Detect which cell encompasses the target text, then output its (x, y) center coordinate. 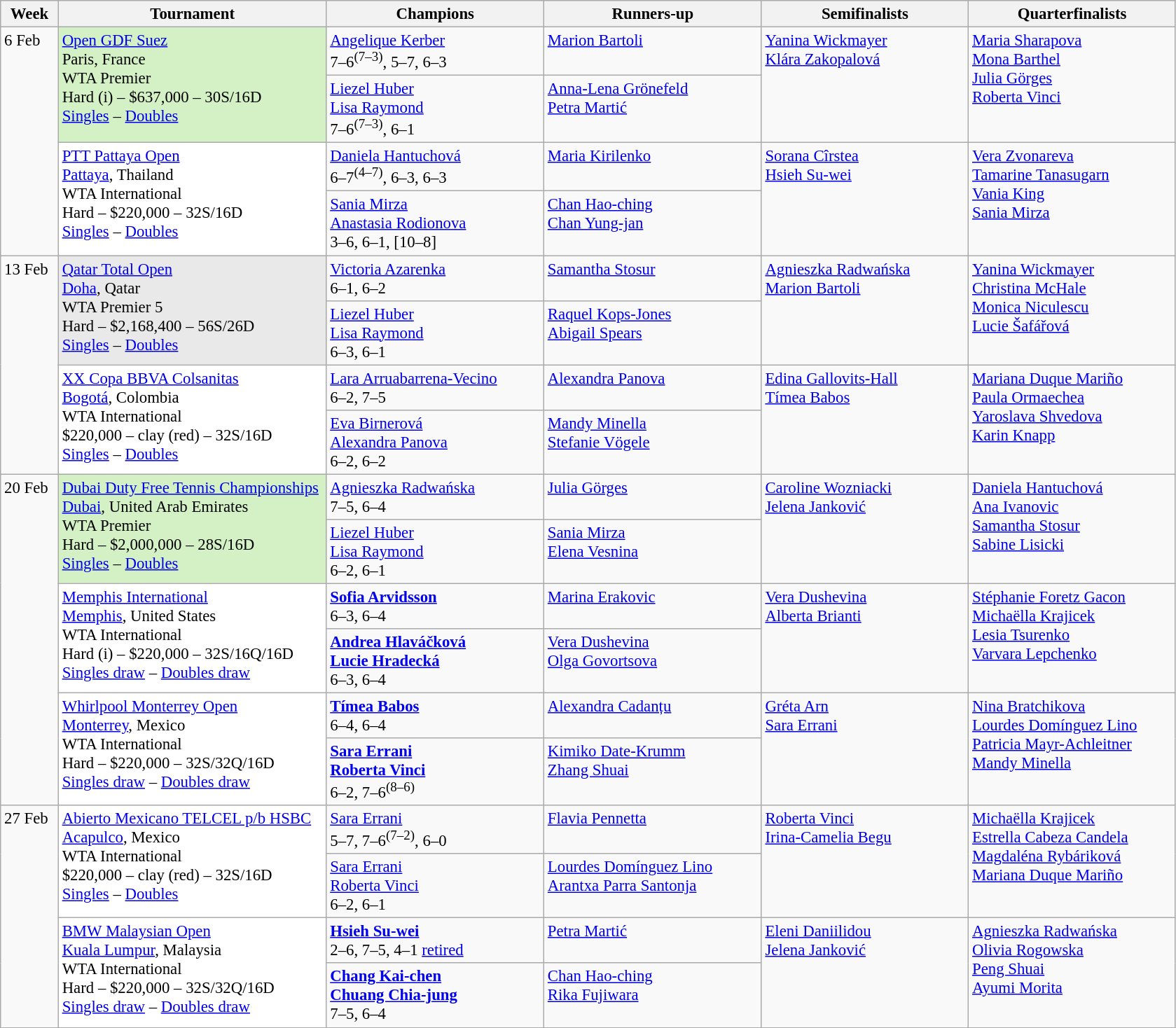
Abierto Mexicano TELCEL p/b HSBCAcapulco, MexicoWTA International$220,000 – clay (red) – 32S/16DSingles – Doubles (192, 861)
Chan Hao-ching Rika Fujiwara (653, 996)
Alexandra Panova (653, 388)
Sania Mirza Elena Vesnina (653, 552)
Roberta Vinci Irina-Camelia Begu (865, 861)
PTT Pattaya OpenPattaya, ThailandWTA InternationalHard – $220,000 – 32S/16DSingles – Doubles (192, 199)
Alexandra Cadanțu (653, 716)
Michaëlla Krajicek Estrella Cabeza Candela Magdaléna Rybáriková Mariana Duque Mariño (1072, 861)
Sara Errani Roberta Vinci6–2, 6–1 (436, 886)
Stéphanie Foretz Gacon Michaëlla Krajicek Lesia Tsurenko Varvara Lepchenko (1072, 638)
Hsieh Su-wei2–6, 7–5, 4–1 retired (436, 941)
Sara Errani Roberta Vinci6–2, 7–6(8–6) (436, 772)
Julia Görges (653, 497)
Maria Kirilenko (653, 167)
Yanina Wickmayer Christina McHale Monica Niculescu Lucie Šafářová (1072, 310)
Liezel Huber Lisa Raymond6–3, 6–1 (436, 333)
Open GDF SuezParis, FranceWTA PremierHard (i) – $637,000 – 30S/16DSingles – Doubles (192, 85)
Week (29, 14)
Sofia Arvidsson 6–3, 6–4 (436, 606)
Mariana Duque Mariño Paula Ormaechea Yaroslava Shvedova Karin Knapp (1072, 419)
Edina Gallovits-Hall Tímea Babos (865, 419)
Maria Sharapova Mona Barthel Julia Görges Roberta Vinci (1072, 85)
Sorana Cîrstea Hsieh Su-wei (865, 199)
Mandy Minella Stefanie Vögele (653, 442)
BMW Malaysian OpenKuala Lumpur, MalaysiaWTA InternationalHard – $220,000 – 32S/32Q/16DSingles draw – Doubles draw (192, 973)
Sania Mirza Anastasia Rodionova3–6, 6–1, [10–8] (436, 223)
Andrea Hlaváčková Lucie Hradecká 6–3, 6–4 (436, 661)
Marina Erakovic (653, 606)
Gréta Arn Sara Errani (865, 749)
Nina Bratchikova Lourdes Domínguez Lino Patricia Mayr-Achleitner Mandy Minella (1072, 749)
Agnieszka Radwańska 7–5, 6–4 (436, 497)
Dubai Duty Free Tennis ChampionshipsDubai, United Arab EmiratesWTA PremierHard – $2,000,000 – 28S/16DSingles – Doubles (192, 529)
Quarterfinalists (1072, 14)
6 Feb (29, 141)
Daniela Hantuchová6–7(4–7), 6–3, 6–3 (436, 167)
Lara Arruabarrena-Vecino6–2, 7–5 (436, 388)
Raquel Kops-Jones Abigail Spears (653, 333)
Eva Birnerová Alexandra Panova 6–2, 6–2 (436, 442)
Sara Errani5–7, 7–6(7–2), 6–0 (436, 829)
13 Feb (29, 365)
Agnieszka Radwańska Marion Bartoli (865, 310)
Qatar Total OpenDoha, QatarWTA Premier 5Hard – $2,168,400 – 56S/26DSingles – Doubles (192, 310)
Champions (436, 14)
Angelique Kerber 7–6(7–3), 5–7, 6–3 (436, 52)
XX Copa BBVA ColsanitasBogotá, ColombiaWTA International$220,000 – clay (red) – 32S/16DSingles – Doubles (192, 419)
Vera Dushevina Alberta Brianti (865, 638)
Memphis InternationalMemphis, United StatesWTA InternationalHard (i) – $220,000 – 32S/16Q/16DSingles draw – Doubles draw (192, 638)
Runners-up (653, 14)
Caroline Wozniacki Jelena Janković (865, 529)
Chan Hao-ching Chan Yung-jan (653, 223)
Whirlpool Monterrey OpenMonterrey, MexicoWTA InternationalHard – $220,000 – 32S/32Q/16DSingles draw – Doubles draw (192, 749)
Anna-Lena Grönefeld Petra Martić (653, 109)
Victoria Azarenka6–1, 6–2 (436, 279)
Eleni Daniilidou Jelena Janković (865, 973)
Marion Bartoli (653, 52)
Semifinalists (865, 14)
Lourdes Domínguez Lino Arantxa Parra Santonja (653, 886)
Petra Martić (653, 941)
Vera Zvonareva Tamarine Tanasugarn Vania King Sania Mirza (1072, 199)
Kimiko Date-Krumm Zhang Shuai (653, 772)
Samantha Stosur (653, 279)
Daniela Hantuchová Ana Ivanovic Samantha Stosur Sabine Lisicki (1072, 529)
Tímea Babos6–4, 6–4 (436, 716)
Vera Dushevina Olga Govortsova (653, 661)
27 Feb (29, 916)
Liezel Huber Lisa Raymond7–6(7–3), 6–1 (436, 109)
Flavia Pennetta (653, 829)
Chang Kai-chen Chuang Chia-jung7–5, 6–4 (436, 996)
20 Feb (29, 640)
Liezel Huber Lisa Raymond6–2, 6–1 (436, 552)
Tournament (192, 14)
Agnieszka Radwańska Olivia Rogowska Peng Shuai Ayumi Morita (1072, 973)
Yanina Wickmayer Klára Zakopalová (865, 85)
